Find where the given text appears and provide that cell's center as (X, Y) coordinate. 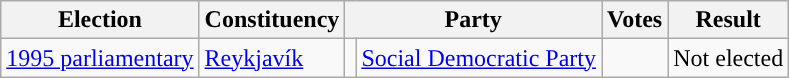
1995 parliamentary (100, 58)
Constituency (272, 20)
Not elected (728, 58)
Social Democratic Party (479, 58)
Party (474, 20)
Result (728, 20)
Reykjavík (272, 58)
Election (100, 20)
Votes (635, 20)
